Provide the (X, Y) coordinate of the cell's center where the given text is located.  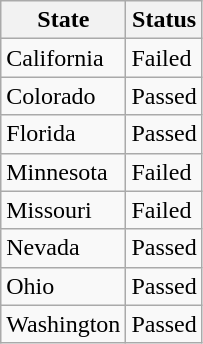
Minnesota (64, 172)
Status (164, 20)
Washington (64, 324)
Nevada (64, 248)
Colorado (64, 96)
Ohio (64, 286)
Florida (64, 134)
Missouri (64, 210)
California (64, 58)
State (64, 20)
